Capture the cell that displays the provided text and extract its [x, y] central coordinate. 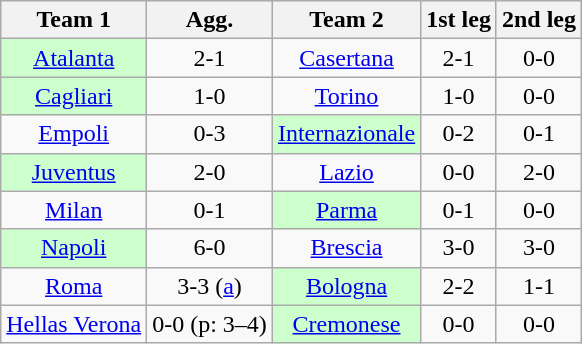
Torino [346, 96]
Bologna [346, 286]
Atalanta [74, 58]
Cagliari [74, 96]
Team 2 [346, 20]
2-2 [459, 286]
6-0 [210, 248]
Empoli [74, 134]
Brescia [346, 248]
Lazio [346, 172]
0-2 [459, 134]
Roma [74, 286]
3-3 (a) [210, 286]
Milan [74, 210]
Hellas Verona [74, 324]
Casertana [346, 58]
Internazionale [346, 134]
1-1 [538, 286]
2nd leg [538, 20]
0-0 (p: 3–4) [210, 324]
Agg. [210, 20]
1st leg [459, 20]
Parma [346, 210]
Napoli [74, 248]
0-3 [210, 134]
Juventus [74, 172]
Cremonese [346, 324]
Team 1 [74, 20]
